Determine the (X, Y) coordinate at the center of the cell enclosing the given text.  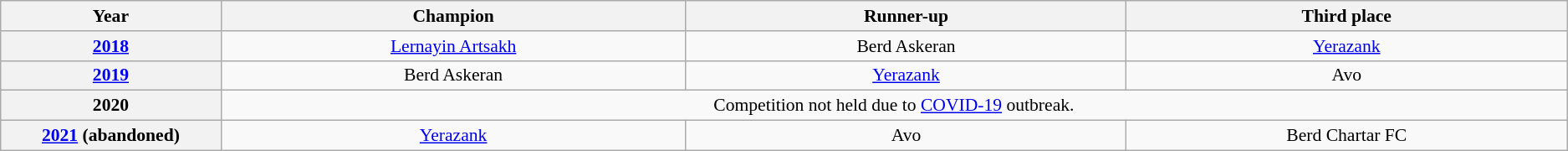
Third place (1346, 16)
2019 (110, 75)
Year (110, 16)
2020 (110, 106)
Champion (453, 16)
Lernayin Artsakh (453, 46)
Competition not held due to COVID-19 outbreak. (894, 106)
2021 (abandoned) (110, 136)
Berd Chartar FC (1346, 136)
Runner-up (907, 16)
2018 (110, 46)
